Extract the [X, Y] coordinate from the center of the cell holding the provided text.  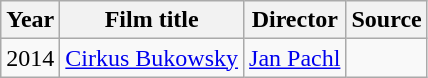
Director [295, 20]
Year [30, 20]
Film title [152, 20]
Source [386, 20]
2014 [30, 58]
Jan Pachl [295, 58]
Cirkus Bukowsky [152, 58]
